Pinpoint the cell where the given text exists, returning its (x, y) midpoint coordinate. 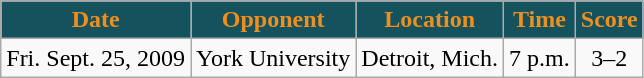
Location (430, 20)
3–2 (609, 58)
Date (96, 20)
Detroit, Mich. (430, 58)
Opponent (272, 20)
Fri. Sept. 25, 2009 (96, 58)
7 p.m. (540, 58)
Score (609, 20)
York University (272, 58)
Time (540, 20)
